Identify which cell holds the provided text, then report its (X, Y) central coordinate. 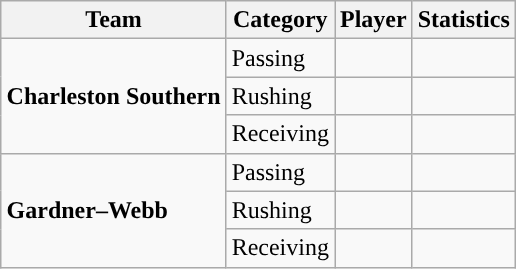
Gardner–Webb (114, 210)
Charleston Southern (114, 96)
Player (373, 20)
Team (114, 20)
Statistics (464, 20)
Category (280, 20)
